Output the [x, y] coordinate of the center of the cell containing the given text.  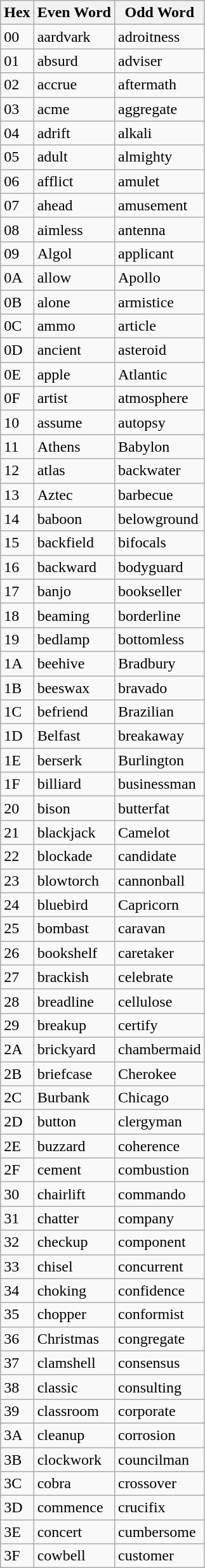
ammo [74, 326]
befriend [74, 712]
cowbell [74, 1556]
acme [74, 109]
15 [17, 543]
bottomless [159, 639]
chairlift [74, 1194]
combustion [159, 1170]
Bradbury [159, 663]
00 [17, 37]
11 [17, 447]
ancient [74, 350]
39 [17, 1411]
29 [17, 1025]
1F [17, 784]
Aztec [74, 495]
2C [17, 1098]
chisel [74, 1266]
1A [17, 663]
bookseller [159, 591]
customer [159, 1556]
Burbank [74, 1098]
bombast [74, 929]
asteroid [159, 350]
Algol [74, 253]
almighty [159, 157]
alkali [159, 133]
22 [17, 857]
ahead [74, 205]
beehive [74, 663]
commence [74, 1508]
2F [17, 1170]
celebrate [159, 977]
bedlamp [74, 639]
0C [17, 326]
Cherokee [159, 1074]
accrue [74, 85]
brackish [74, 977]
atlas [74, 471]
corporate [159, 1411]
billiard [74, 784]
Even Word [74, 13]
backfield [74, 543]
08 [17, 229]
32 [17, 1242]
allow [74, 277]
Burlington [159, 760]
conformist [159, 1315]
barbecue [159, 495]
chopper [74, 1315]
berserk [74, 760]
belowground [159, 519]
bifocals [159, 543]
Odd Word [159, 13]
Apollo [159, 277]
Babylon [159, 447]
0D [17, 350]
Athens [74, 447]
1C [17, 712]
checkup [74, 1242]
3B [17, 1459]
3D [17, 1508]
amusement [159, 205]
0F [17, 398]
3C [17, 1484]
Atlantic [159, 374]
16 [17, 567]
09 [17, 253]
02 [17, 85]
21 [17, 832]
25 [17, 929]
breakup [74, 1025]
1E [17, 760]
caretaker [159, 953]
14 [17, 519]
clockwork [74, 1459]
baboon [74, 519]
brickyard [74, 1049]
3F [17, 1556]
backward [74, 567]
adult [74, 157]
caravan [159, 929]
armistice [159, 302]
clergyman [159, 1122]
antenna [159, 229]
34 [17, 1291]
congregate [159, 1339]
12 [17, 471]
classic [74, 1387]
35 [17, 1315]
Belfast [74, 736]
amulet [159, 181]
apple [74, 374]
cement [74, 1170]
aardvark [74, 37]
19 [17, 639]
38 [17, 1387]
businessman [159, 784]
1D [17, 736]
03 [17, 109]
autopsy [159, 423]
2D [17, 1122]
0E [17, 374]
briefcase [74, 1074]
Camelot [159, 832]
absurd [74, 61]
certify [159, 1025]
30 [17, 1194]
clamshell [74, 1363]
01 [17, 61]
adroitness [159, 37]
3A [17, 1435]
crossover [159, 1484]
aftermath [159, 85]
concert [74, 1532]
buzzard [74, 1146]
chambermaid [159, 1049]
company [159, 1218]
07 [17, 205]
31 [17, 1218]
atmosphere [159, 398]
classroom [74, 1411]
28 [17, 1001]
Christmas [74, 1339]
article [159, 326]
beeswax [74, 687]
banjo [74, 591]
choking [74, 1291]
adviser [159, 61]
bodyguard [159, 567]
0A [17, 277]
beaming [74, 615]
consensus [159, 1363]
cannonball [159, 881]
borderline [159, 615]
20 [17, 808]
breadline [74, 1001]
commando [159, 1194]
04 [17, 133]
26 [17, 953]
candidate [159, 857]
breakaway [159, 736]
Hex [17, 13]
blowtorch [74, 881]
assume [74, 423]
chatter [74, 1218]
backwater [159, 471]
1B [17, 687]
afflict [74, 181]
2E [17, 1146]
06 [17, 181]
bookshelf [74, 953]
10 [17, 423]
cellulose [159, 1001]
concurrent [159, 1266]
crucifix [159, 1508]
button [74, 1122]
bison [74, 808]
blockade [74, 857]
17 [17, 591]
component [159, 1242]
cleanup [74, 1435]
coherence [159, 1146]
2A [17, 1049]
36 [17, 1339]
13 [17, 495]
05 [17, 157]
Chicago [159, 1098]
corrosion [159, 1435]
23 [17, 881]
cobra [74, 1484]
0B [17, 302]
artist [74, 398]
24 [17, 905]
cumbersome [159, 1532]
27 [17, 977]
3E [17, 1532]
consulting [159, 1387]
bluebird [74, 905]
Capricorn [159, 905]
butterfat [159, 808]
alone [74, 302]
37 [17, 1363]
confidence [159, 1291]
aimless [74, 229]
33 [17, 1266]
2B [17, 1074]
councilman [159, 1459]
applicant [159, 253]
blackjack [74, 832]
adrift [74, 133]
bravado [159, 687]
aggregate [159, 109]
18 [17, 615]
Brazilian [159, 712]
